Scan for the cell matching the given text and deliver its [X, Y] coordinate at center. 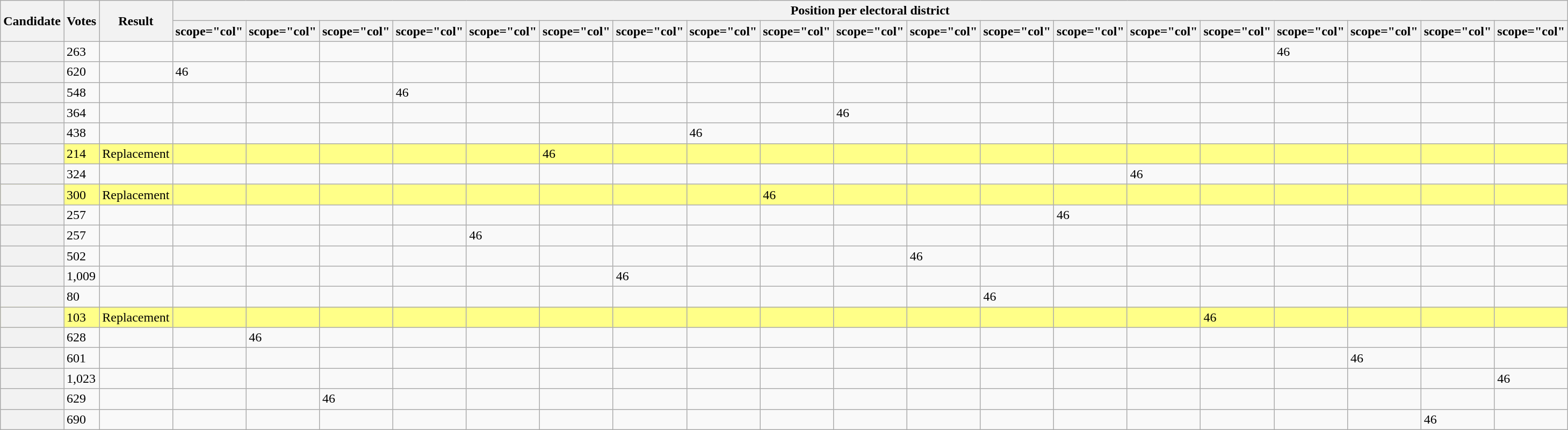
629 [81, 399]
263 [81, 52]
364 [81, 113]
Candidate [32, 21]
502 [81, 256]
548 [81, 92]
1,009 [81, 276]
Result [136, 21]
Position per electoral district [870, 11]
690 [81, 419]
103 [81, 317]
324 [81, 174]
1,023 [81, 378]
628 [81, 338]
300 [81, 194]
80 [81, 297]
620 [81, 72]
Votes [81, 21]
214 [81, 154]
601 [81, 358]
438 [81, 133]
